Search for the cell housing the specified text and yield its [X, Y] center coordinate. 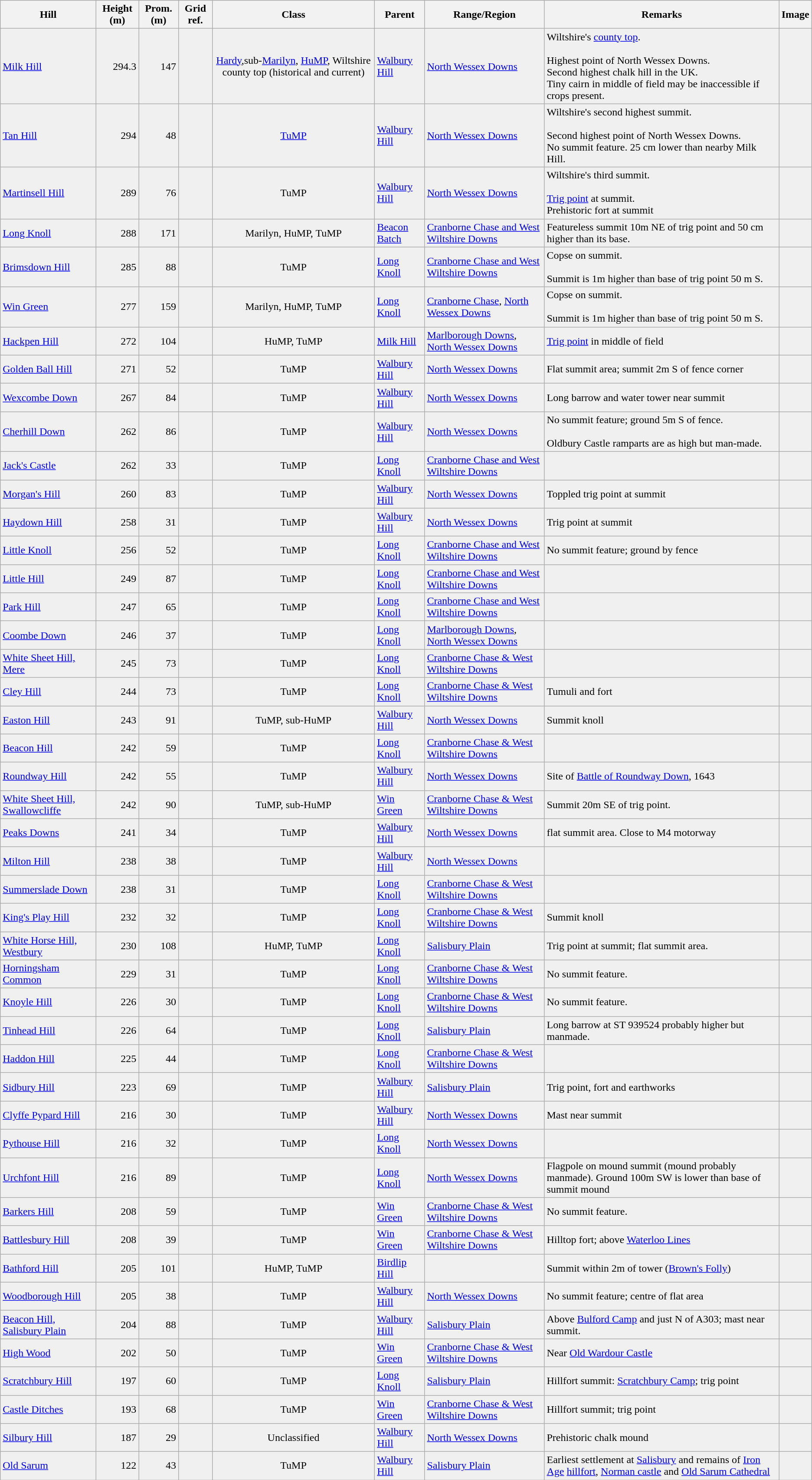
Hillfort summit; trig point [662, 1409]
Urchfont Hill [49, 1177]
Silbury Hill [49, 1437]
230 [117, 945]
Old Sarum [49, 1466]
Jack's Castle [49, 465]
Wiltshire's third summit.Trig point at summit. Prehistoric fort at summit [662, 193]
Easton Hill [49, 720]
86 [159, 431]
Flat summit area; summit 2m S of fence corner [662, 369]
Sidbury Hill [49, 1087]
256 [117, 550]
No summit feature; ground by fence [662, 550]
246 [117, 635]
flat summit area. Close to M4 motorway [662, 832]
Long barrow and water tower near summit [662, 398]
Coombe Down [49, 635]
34 [159, 832]
Haydown Hill [49, 523]
Site of Battle of Roundway Down, 1643 [662, 776]
Cley Hill [49, 692]
Tinhead Hill [49, 1030]
Beacon Batch [400, 233]
Little Hill [49, 579]
Featureless summit 10m NE of trig point and 50 cm higher than its base. [662, 233]
Bathford Hill [49, 1268]
Summit within 2m of tower (Brown's Folly) [662, 1268]
Unclassified [293, 1437]
Beacon Hill, Salisbury Plain [49, 1325]
Trig point at summit; flat summit area. [662, 945]
No summit feature; ground 5m S of fence.Oldbury Castle ramparts are as high but man-made. [662, 431]
Scratchbury Hill [49, 1381]
29 [159, 1437]
Peaks Downs [49, 832]
Morgan's Hill [49, 494]
Hardy,sub-Marilyn, HuMP, Wiltshire county top (historical and current) [293, 66]
Hillfort summit: Scratchbury Camp; trig point [662, 1381]
247 [117, 607]
76 [159, 193]
Summit 20m SE of trig point. [662, 805]
43 [159, 1466]
243 [117, 720]
64 [159, 1030]
294.3 [117, 66]
Grid ref. [196, 15]
Wiltshire's second highest summit.Second highest point of North Wessex Downs. No summit feature. 25 cm lower than nearby Milk Hill. [662, 135]
48 [159, 135]
193 [117, 1409]
89 [159, 1177]
87 [159, 579]
101 [159, 1268]
White Horse Hill, Westbury [49, 945]
Milton Hill [49, 861]
Summerslade Down [49, 889]
White Sheet Hill, Swallowcliffe [49, 805]
225 [117, 1059]
Woodborough Hill [49, 1296]
241 [117, 832]
Wexcombe Down [49, 398]
Prom. (m) [159, 15]
288 [117, 233]
44 [159, 1059]
Flagpole on mound summit (mound probably manmade). Ground 100m SW is lower than base of summit mound [662, 1177]
Barkers Hill [49, 1212]
Pythouse Hill [49, 1143]
272 [117, 341]
90 [159, 805]
Cranborne Chase, North Wessex Downs [485, 307]
122 [117, 1466]
Hackpen Hill [49, 341]
258 [117, 523]
277 [117, 307]
Clyffe Pypard Hill [49, 1115]
147 [159, 66]
Hilltop fort; above Waterloo Lines [662, 1240]
84 [159, 398]
Prehistoric chalk mound [662, 1437]
Martinsell Hill [49, 193]
159 [159, 307]
Golden Ball Hill [49, 369]
Castle Ditches [49, 1409]
Long barrow at ST 939524 probably higher but manmade. [662, 1030]
No summit feature; centre of flat area [662, 1296]
Class [293, 15]
Toppled trig point at summit [662, 494]
91 [159, 720]
229 [117, 974]
White Sheet Hill, Mere [49, 663]
83 [159, 494]
Park Hill [49, 607]
Above Bulford Camp and just N of A303; mast near summit. [662, 1325]
260 [117, 494]
Battlesbury Hill [49, 1240]
202 [117, 1352]
Hill [49, 15]
108 [159, 945]
37 [159, 635]
294 [117, 135]
223 [117, 1087]
Trig point in middle of field [662, 341]
High Wood [49, 1352]
Remarks [662, 15]
Range/Region [485, 15]
267 [117, 398]
Haddon Hill [49, 1059]
Trig point at summit [662, 523]
Image [796, 15]
33 [159, 465]
Little Knoll [49, 550]
Horningsham Common [49, 974]
Earliest settlement at Salisbury and remains of Iron Age hillfort, Norman castle and Old Sarum Cathedral [662, 1466]
232 [117, 918]
King's Play Hill [49, 918]
Beacon Hill [49, 748]
104 [159, 341]
Mast near summit [662, 1115]
Trig point, fort and earthworks [662, 1087]
187 [117, 1437]
197 [117, 1381]
289 [117, 193]
Birdlip Hill [400, 1268]
204 [117, 1325]
Knoyle Hill [49, 1003]
171 [159, 233]
245 [117, 663]
60 [159, 1381]
68 [159, 1409]
271 [117, 369]
Cherhill Down [49, 431]
Roundway Hill [49, 776]
39 [159, 1240]
Tan Hill [49, 135]
50 [159, 1352]
285 [117, 267]
Tumuli and fort [662, 692]
244 [117, 692]
Brimsdown Hill [49, 267]
Parent [400, 15]
249 [117, 579]
Near Old Wardour Castle [662, 1352]
Height (m) [117, 15]
65 [159, 607]
55 [159, 776]
69 [159, 1087]
